Search for the cell housing the specified text and yield its [X, Y] center coordinate. 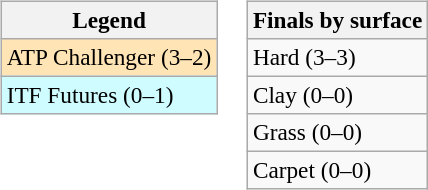
Finals by surface [337, 20]
Carpet (0–0) [337, 171]
Grass (0–0) [337, 133]
Clay (0–0) [337, 95]
ITF Futures (0–1) [108, 95]
ATP Challenger (3–2) [108, 57]
Hard (3–3) [337, 57]
Legend [108, 20]
